Extract the (X, Y) coordinate from the center of the cell holding the provided text.  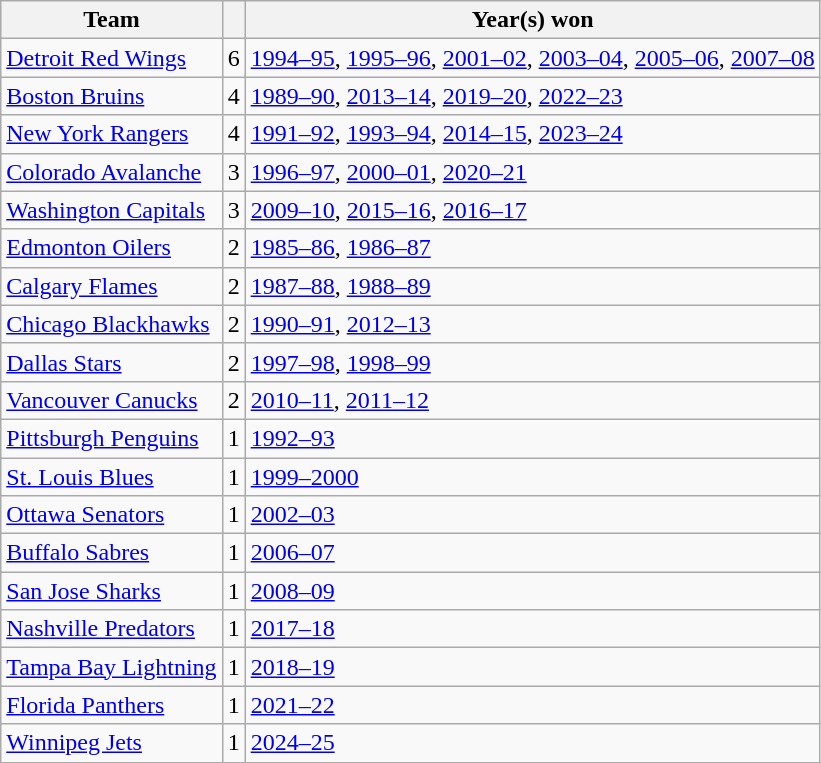
Winnipeg Jets (112, 743)
2002–03 (532, 515)
6 (234, 58)
Vancouver Canucks (112, 400)
Chicago Blackhawks (112, 324)
1987–88, 1988–89 (532, 286)
1992–93 (532, 438)
Year(s) won (532, 20)
1997–98, 1998–99 (532, 362)
Colorado Avalanche (112, 172)
Washington Capitals (112, 210)
1999–2000 (532, 477)
New York Rangers (112, 134)
1989–90, 2013–14, 2019–20, 2022–23 (532, 96)
2018–19 (532, 667)
2021–22 (532, 705)
San Jose Sharks (112, 591)
Tampa Bay Lightning (112, 667)
Florida Panthers (112, 705)
1985–86, 1986–87 (532, 248)
Calgary Flames (112, 286)
1996–97, 2000–01, 2020–21 (532, 172)
Edmonton Oilers (112, 248)
2008–09 (532, 591)
1990–91, 2012–13 (532, 324)
St. Louis Blues (112, 477)
2017–18 (532, 629)
2024–25 (532, 743)
Dallas Stars (112, 362)
Nashville Predators (112, 629)
2010–11, 2011–12 (532, 400)
Boston Bruins (112, 96)
Ottawa Senators (112, 515)
Team (112, 20)
Pittsburgh Penguins (112, 438)
1991–92, 1993–94, 2014–15, 2023–24 (532, 134)
1994–95, 1995–96, 2001–02, 2003–04, 2005–06, 2007–08 (532, 58)
Detroit Red Wings (112, 58)
Buffalo Sabres (112, 553)
2009–10, 2015–16, 2016–17 (532, 210)
2006–07 (532, 553)
